Extract the (X, Y) coordinate from the center of the cell holding the provided text.  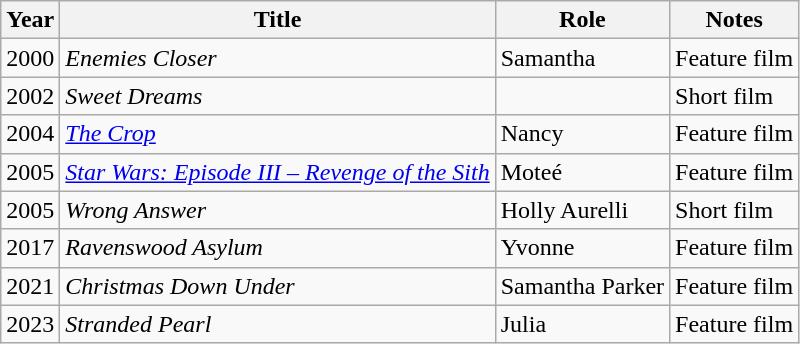
Samantha Parker (582, 286)
Julia (582, 324)
Stranded Pearl (278, 324)
Wrong Answer (278, 210)
Nancy (582, 134)
Notes (734, 20)
Holly Aurelli (582, 210)
Samantha (582, 58)
Ravenswood Asylum (278, 248)
Role (582, 20)
Title (278, 20)
2017 (30, 248)
2000 (30, 58)
Year (30, 20)
Yvonne (582, 248)
The Crop (278, 134)
2023 (30, 324)
Enemies Closer (278, 58)
Christmas Down Under (278, 286)
2021 (30, 286)
Moteé (582, 172)
Sweet Dreams (278, 96)
Star Wars: Episode III – Revenge of the Sith (278, 172)
2004 (30, 134)
2002 (30, 96)
